Determine the (X, Y) coordinate at the center of the cell enclosing the given text.  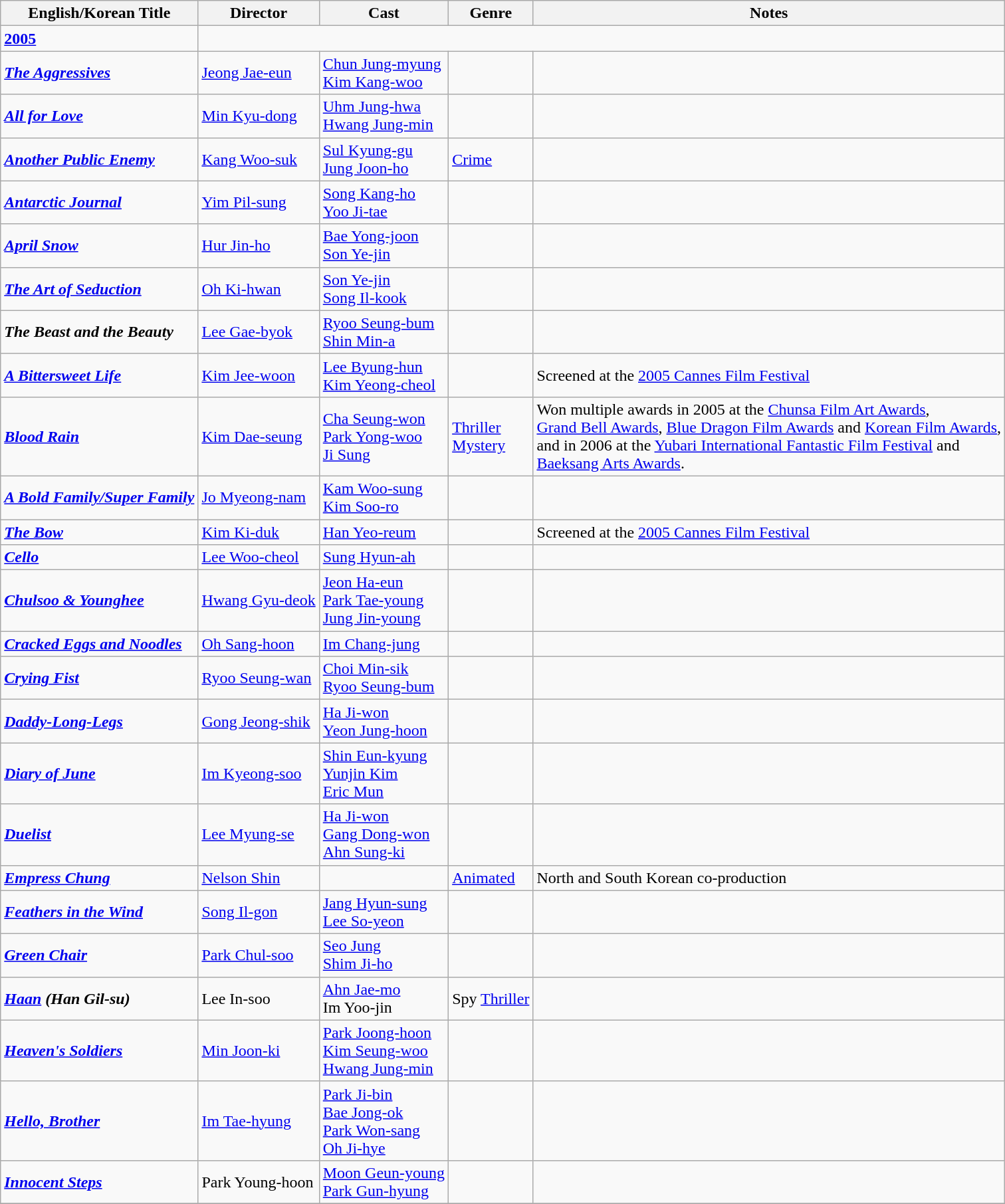
Feathers in the Wind (100, 912)
Haan (Han Gil-su) (100, 998)
Ha Ji-wonGang Dong-wonAhn Sung-ki (384, 835)
Park Young-hoon (259, 1181)
Kam Woo-sungKim Soo-ro (384, 497)
Song Il-gon (259, 912)
Im Tae-hyung (259, 1120)
Kim Jee-woon (259, 375)
Gong Jeong-shik (259, 722)
Nelson Shin (259, 878)
Heaven's Soldiers (100, 1051)
All for Love (100, 116)
Sul Kyung-guJung Joon-ho (384, 159)
Lee In-soo (259, 998)
Another Public Enemy (100, 159)
A Bittersweet Life (100, 375)
Ryoo Seung-wan (259, 678)
Kim Ki-duk (259, 532)
Park Joong-hoonKim Seung-wooHwang Jung-min (384, 1051)
Moon Geun-youngPark Gun-hyung (384, 1181)
Green Chair (100, 955)
Sung Hyun-ah (384, 557)
Shin Eun-kyungYunjin KimEric Mun (384, 773)
The Beast and the Beauty (100, 332)
Choi Min-sikRyoo Seung-bum (384, 678)
Song Kang-hoYoo Ji-tae (384, 202)
Park Ji-binBae Jong-okPark Won-sangOh Ji-hye (384, 1120)
Hello, Brother (100, 1120)
Kim Dae-seung (259, 436)
Jang Hyun-sungLee So-yeon (384, 912)
Spy Thriller (491, 998)
Ahn Jae-moIm Yoo-jin (384, 998)
April Snow (100, 246)
Cha Seung-wonPark Yong-wooJi Sung (384, 436)
Blood Rain (100, 436)
The Art of Seduction (100, 288)
Im Kyeong-soo (259, 773)
Hwang Gyu-deok (259, 601)
Antarctic Journal (100, 202)
Cello (100, 557)
Crying Fist (100, 678)
ThrillerMystery (491, 436)
Chun Jung-myungKim Kang-woo (384, 73)
The Aggressives (100, 73)
The Bow (100, 532)
Cast (384, 13)
Min Joon-ki (259, 1051)
Hur Jin-ho (259, 246)
Cracked Eggs and Noodles (100, 644)
Im Chang-jung (384, 644)
Ha Ji-wonYeon Jung-hoon (384, 722)
Jo Myeong-nam (259, 497)
Notes (769, 13)
Chulsoo & Younghee (100, 601)
Jeong Jae-eun (259, 73)
Lee Myung-se (259, 835)
Han Yeo-reum (384, 532)
English/Korean Title (100, 13)
Duelist (100, 835)
Lee Byung-hunKim Yeong-cheol (384, 375)
Son Ye-jinSong Il-kook (384, 288)
Uhm Jung-hwaHwang Jung-min (384, 116)
Bae Yong-joonSon Ye-jin (384, 246)
Genre (491, 13)
North and South Korean co-production (769, 878)
A Bold Family/Super Family (100, 497)
Empress Chung (100, 878)
2005 (100, 39)
Diary of June (100, 773)
Lee Woo-cheol (259, 557)
Director (259, 13)
Park Chul-soo (259, 955)
Seo JungShim Ji-ho (384, 955)
Innocent Steps (100, 1181)
Ryoo Seung-bumShin Min-a (384, 332)
Oh Ki-hwan (259, 288)
Kang Woo-suk (259, 159)
Yim Pil-sung (259, 202)
Min Kyu-dong (259, 116)
Animated (491, 878)
Jeon Ha-eunPark Tae-youngJung Jin-young (384, 601)
Oh Sang-hoon (259, 644)
Daddy-Long-Legs (100, 722)
Lee Gae-byok (259, 332)
Crime (491, 159)
